Output the [X, Y] coordinate of the center of the cell containing the given text.  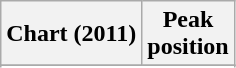
Chart (2011) [72, 34]
Peakposition [188, 34]
